Return (x, y) of the center of cell containing provided text 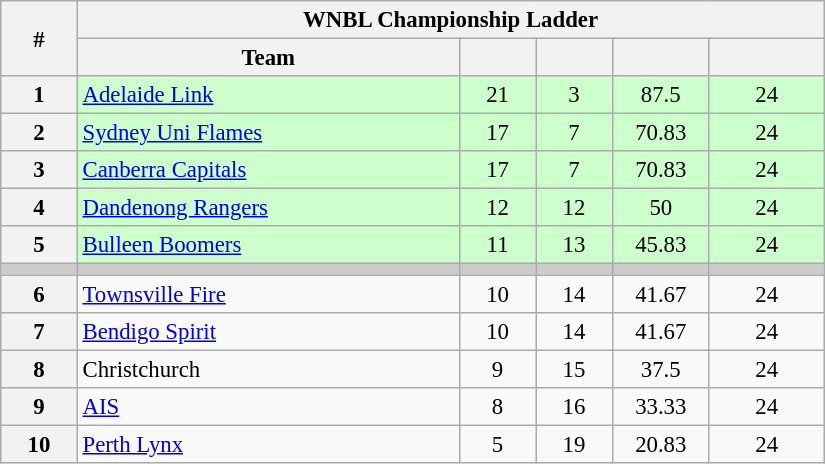
Adelaide Link (268, 95)
33.33 (660, 406)
Bendigo Spirit (268, 331)
87.5 (660, 95)
16 (574, 406)
Townsville Fire (268, 294)
20.83 (660, 444)
13 (574, 245)
Team (268, 58)
Dandenong Rangers (268, 208)
21 (497, 95)
6 (39, 294)
AIS (268, 406)
Perth Lynx (268, 444)
19 (574, 444)
50 (660, 208)
2 (39, 133)
# (39, 38)
Bulleen Boomers (268, 245)
45.83 (660, 245)
15 (574, 369)
4 (39, 208)
Christchurch (268, 369)
11 (497, 245)
1 (39, 95)
Canberra Capitals (268, 170)
Sydney Uni Flames (268, 133)
37.5 (660, 369)
WNBL Championship Ladder (450, 20)
